Scan for the cell matching the given text and deliver its (X, Y) coordinate at center. 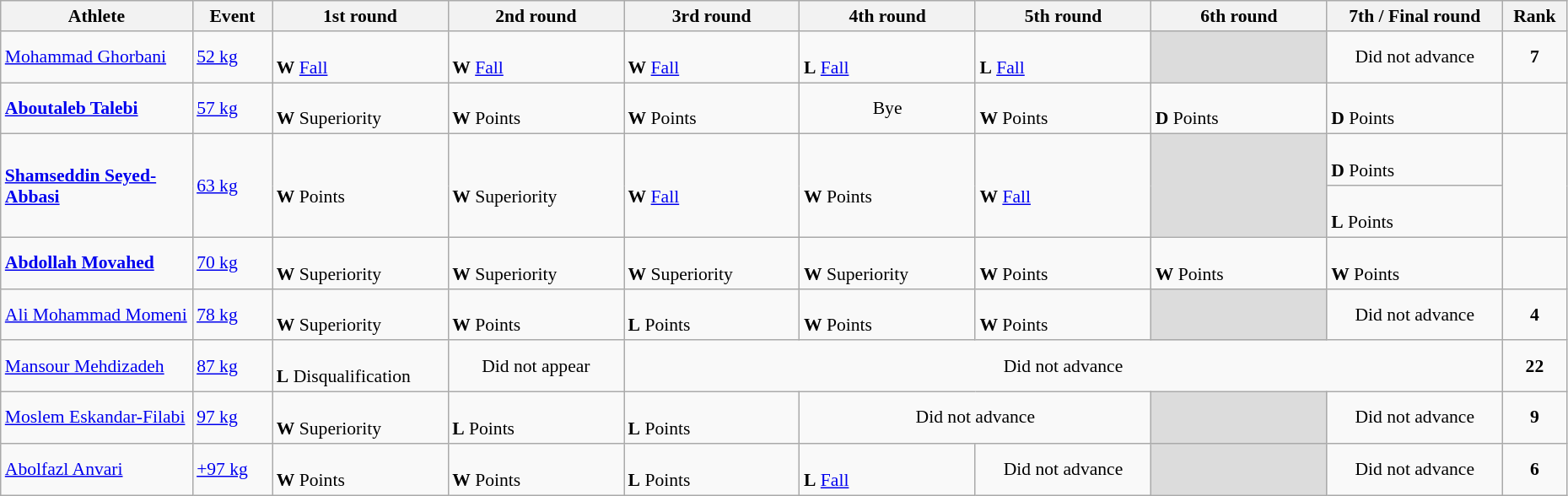
9 (1534, 418)
Abdollah Movahed (96, 263)
57 kg (233, 108)
Rank (1534, 16)
Bye (887, 108)
63 kg (233, 186)
Did not appear (536, 366)
70 kg (233, 263)
Shamseddin Seyed-Abbasi (96, 186)
22 (1534, 366)
78 kg (233, 314)
4th round (887, 16)
6th round (1239, 16)
4 (1534, 314)
+97 kg (233, 469)
6 (1534, 469)
87 kg (233, 366)
Athlete (96, 16)
Aboutaleb Talebi (96, 108)
L Disqualification (360, 366)
7 (1534, 57)
1st round (360, 16)
Mansour Mehdizadeh (96, 366)
97 kg (233, 418)
52 kg (233, 57)
7th / Final round (1414, 16)
3rd round (712, 16)
Mohammad Ghorbani (96, 57)
Event (233, 16)
Ali Mohammad Momeni (96, 314)
2nd round (536, 16)
Abolfazl Anvari (96, 469)
5th round (1063, 16)
Moslem Eskandar-Filabi (96, 418)
